Provide the (x, y) coordinate of the cell's center where the given text is located.  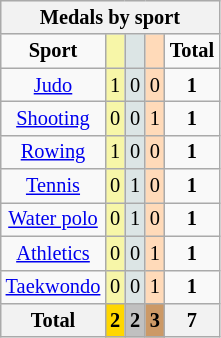
Medals by sport (110, 17)
Rowing (54, 152)
Judo (54, 85)
Athletics (54, 253)
3 (155, 320)
Sport (54, 51)
Water polo (54, 219)
7 (192, 320)
Taekwondo (54, 287)
Tennis (54, 186)
Shooting (54, 118)
